Locate the cell with the specified text and output its [X, Y] center coordinate. 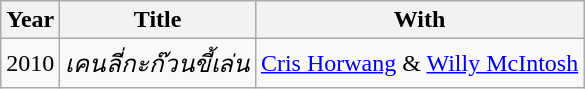
เคนลี่กะก๊วนขี้เล่น [158, 64]
Cris Horwang & Willy McIntosh [419, 64]
Title [158, 20]
With [419, 20]
2010 [30, 64]
Year [30, 20]
